Extract the (x, y) coordinate from the center of the cell holding the provided text.  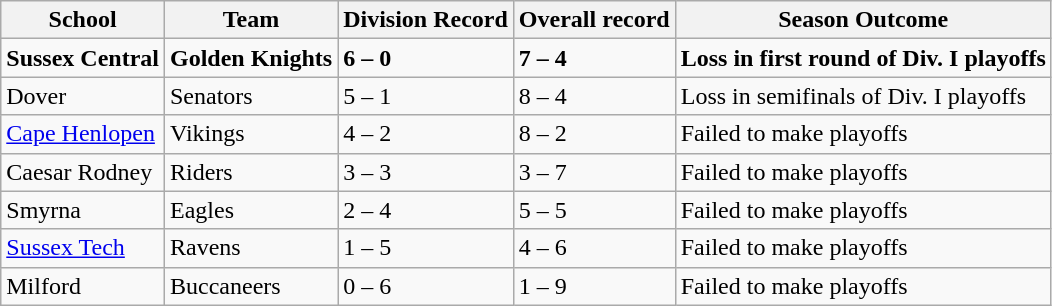
7 – 4 (594, 58)
Loss in first round of Div. I playoffs (863, 58)
School (83, 20)
Milford (83, 286)
Eagles (250, 210)
Season Outcome (863, 20)
Vikings (250, 134)
Ravens (250, 248)
Riders (250, 172)
1 – 5 (426, 248)
3 – 7 (594, 172)
8 – 4 (594, 96)
3 – 3 (426, 172)
Sussex Central (83, 58)
1 – 9 (594, 286)
0 – 6 (426, 286)
Team (250, 20)
Division Record (426, 20)
6 – 0 (426, 58)
Senators (250, 96)
Caesar Rodney (83, 172)
4 – 2 (426, 134)
8 – 2 (594, 134)
5 – 5 (594, 210)
Cape Henlopen (83, 134)
Smyrna (83, 210)
Buccaneers (250, 286)
Loss in semifinals of Div. I playoffs (863, 96)
5 – 1 (426, 96)
4 – 6 (594, 248)
Sussex Tech (83, 248)
2 – 4 (426, 210)
Golden Knights (250, 58)
Overall record (594, 20)
Dover (83, 96)
